Pinpoint the cell where the given text exists, returning its [X, Y] midpoint coordinate. 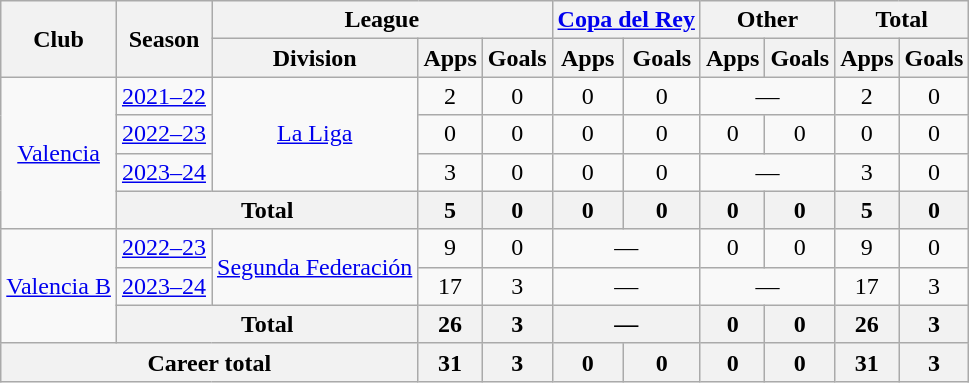
Segunda Federación [315, 267]
Season [164, 39]
La Liga [315, 134]
Career total [210, 362]
Valencia B [59, 286]
Valencia [59, 153]
Club [59, 39]
Other [767, 20]
Division [315, 58]
2021–22 [164, 96]
League [382, 20]
Copa del Rey [626, 20]
